Identify which cell holds the provided text, then report its [x, y] central coordinate. 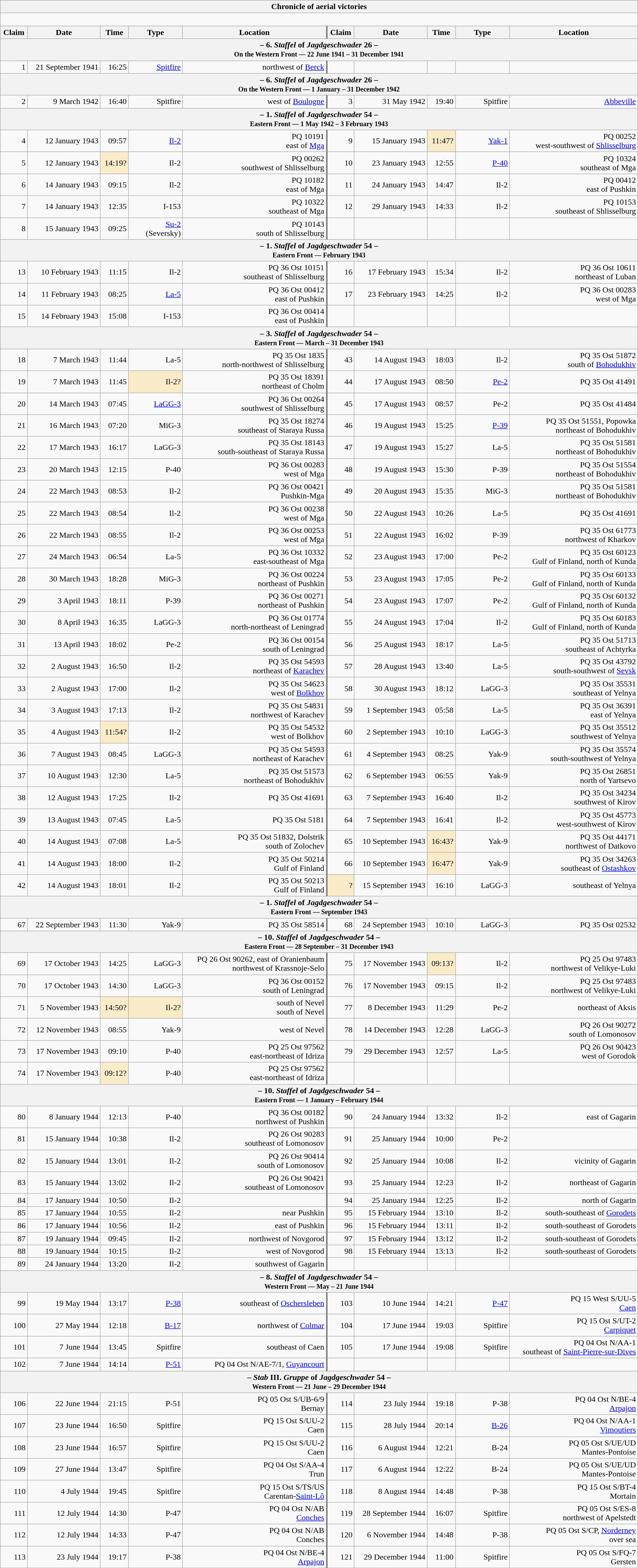
18:01 [114, 885]
PQ 35 Ost 26851 north of Yartsevo [573, 776]
PQ 35 Ost 41491 [573, 382]
– 6. Staffel of Jagdgeschwader 26 –On the Western Front — 22 June 1941 – 31 December 1941 [319, 50]
5 November 1943 [64, 1007]
PQ 35 Ost 50214Gulf of Finland [255, 863]
PQ 05 Ost S/FQ-7Gersten [573, 1557]
34 [14, 710]
12:22 [441, 1469]
– 1. Staffel of Jagdgeschwader 54 –Eastern Front — 1 May 1942 – 3 February 1943 [319, 119]
10:15 [114, 1251]
08:57 [441, 404]
52 [341, 557]
17:13 [114, 710]
20 March 1943 [64, 469]
11 [341, 184]
PQ 00252 west-southwest of Shlisselburg [573, 141]
28 September 1944 [391, 1513]
PQ 35 Ost 34234 southwest of Kirov [573, 797]
16 [341, 273]
PQ 35 Ost 43792 south-southwest of Sevsk [573, 666]
15 [14, 316]
12:57 [441, 1051]
92 [341, 1161]
PQ 35 Ost 54532 west of Bolkhov [255, 732]
PQ 15 Ost S/TS/USCarentan-Saint-Lô [255, 1491]
– 8. Staffel of Jagdgeschwader 54 –Western Front — May – 21 June 1944 [319, 1281]
PQ 05 Ost S/ES-8 northwest of Apelstedt [573, 1513]
PQ 35 Ost 51554northeast of Bohodukhiv [573, 469]
13:02 [114, 1182]
16:02 [441, 535]
08:53 [114, 491]
27 June 1944 [64, 1469]
16:25 [114, 67]
5 [14, 163]
PQ 35 Ost 58514 [255, 924]
12:18 [114, 1325]
east of Pushkin [255, 1225]
11:54? [114, 732]
17:07 [441, 601]
– Stab III. Gruppe of Jagdgeschwader 54 –Western Front — 21 June – 29 December 1944 [319, 1382]
12:21 [441, 1448]
PQ 35 Ost 51713 southeast of Achtyrka [573, 645]
PQ 35 Ost 5181 [255, 820]
PQ 00262 southwest of Shlisselburg [255, 163]
89 [14, 1264]
– 1. Staffel of Jagdgeschwader 54 –Eastern Front — September 1943 [319, 907]
– 10. Staffel of Jagdgeschwader 54 –Eastern Front — 1 January – February 1944 [319, 1095]
06:54 [114, 557]
87 [14, 1239]
northeast of Aksis [573, 1007]
14 December 1943 [391, 1030]
72 [14, 1030]
91 [341, 1139]
– 1. Staffel of Jagdgeschwader 54 –Eastern Front — February 1943 [319, 250]
Yak-1 [483, 141]
12:23 [441, 1182]
98 [341, 1251]
14:50? [114, 1007]
16:47? [441, 863]
PQ 35 Ost 51573northeast of Bohodukhiv [255, 776]
12:25 [441, 1200]
PQ 04 Ost N/AA-1southeast of Saint-Pierre-sur-Dives [573, 1347]
68 [341, 924]
6 November 1944 [391, 1535]
– 6. Staffel of Jagdgeschwader 26 –On the Western Front — 1 January – 31 December 1942 [319, 84]
PQ 26 Ost 90283 southeast of Lomonosov [255, 1139]
18:11 [114, 601]
20:14 [441, 1425]
51 [341, 535]
29 December 1944 [391, 1557]
12:28 [441, 1030]
16:57 [114, 1448]
13:45 [114, 1347]
13:17 [114, 1304]
PQ 26 Ost 90421 southeast of Lomonosov [255, 1182]
111 [14, 1513]
6 September 1943 [391, 776]
09:10 [114, 1051]
PQ 15 Ost S/UT-2Carpiquet [573, 1325]
13:12 [441, 1239]
19:45 [114, 1491]
114 [341, 1404]
B-26 [483, 1425]
64 [341, 820]
41 [14, 863]
10:08 [441, 1161]
30 [14, 622]
12 November 1943 [64, 1030]
70 [14, 986]
65 [341, 841]
44 [341, 382]
40 [14, 841]
77 [341, 1007]
58 [341, 688]
13 August 1943 [64, 820]
4 August 1943 [64, 732]
PQ 35 Ost 54623 west of Bolkhov [255, 688]
10 June 1944 [391, 1304]
31 May 1942 [391, 102]
14:47 [441, 184]
12:35 [114, 207]
102 [14, 1364]
9 [341, 141]
north of Gagarin [573, 1200]
PQ 36 Ost 00271 northeast of Pushkin [255, 601]
09:12? [114, 1073]
3 August 1943 [64, 710]
PQ 36 Ost 00152 south of Leningrad [255, 986]
4 [14, 141]
24 September 1943 [391, 924]
PQ 15 West S/UU-5Caen [573, 1304]
18:03 [441, 360]
26 [14, 535]
8 December 1943 [391, 1007]
8 January 1944 [64, 1117]
42 [14, 885]
31 [14, 645]
13:13 [441, 1251]
15:25 [441, 425]
PQ 35 Ost 60183Gulf of Finland, north of Kunda [573, 622]
PQ 10324 southeast of Mga [573, 163]
PQ 10191east of Mga [255, 141]
21:15 [114, 1404]
94 [341, 1200]
PQ 10182east of Mga [255, 184]
12:30 [114, 776]
10 February 1943 [64, 273]
2 [14, 102]
PQ 36 Ost 00264 southwest of Shlisselburg [255, 404]
10:38 [114, 1139]
12:55 [441, 163]
PQ 35 Ost 51872 south of Bohodukhiv [573, 360]
southeast of Oschersleben [255, 1304]
14:14 [114, 1364]
29 January 1943 [391, 207]
Su-2 (Seversky) [155, 228]
56 [341, 645]
24 January 1943 [391, 184]
108 [14, 1448]
66 [341, 863]
83 [14, 1182]
15:27 [441, 448]
PQ 36 Ost 00414 east of Pushkin [255, 316]
61 [341, 754]
07:20 [114, 425]
120 [341, 1535]
PQ 35 Ost 44171 northwest of Datkovo [573, 841]
53 [341, 579]
80 [14, 1117]
PQ 26 Ost 90262, east of Oranienbaum northwest of Krassnoje-Selo [255, 964]
1 September 1943 [391, 710]
PQ 10322 southeast of Mga [255, 207]
99 [14, 1304]
14 March 1943 [64, 404]
46 [341, 425]
12:13 [114, 1117]
48 [341, 469]
78 [341, 1030]
PQ 35 Ost 41484 [573, 404]
Chronicle of aerial victories [319, 7]
07:08 [114, 841]
PQ 35 Ost 36391 east of Yelnya [573, 710]
90 [341, 1117]
PQ 35 Ost 60133Gulf of Finland, north of Kunda [573, 579]
08:50 [441, 382]
PQ 35 Ost 18391 northeast of Cholm [255, 382]
28 August 1943 [391, 666]
11:44 [114, 360]
49 [341, 491]
109 [14, 1469]
PQ 36 Ost 00224 northeast of Pushkin [255, 579]
105 [341, 1347]
17 February 1943 [391, 273]
115 [341, 1425]
12:15 [114, 469]
19:40 [441, 102]
13:47 [114, 1469]
104 [341, 1325]
101 [14, 1347]
27 [14, 557]
67 [14, 924]
27 May 1944 [64, 1325]
73 [14, 1051]
PQ 35 Ost 50213Gulf of Finland [255, 885]
18:00 [114, 863]
PQ 05 Ost S/CP, Norderneyover sea [573, 1535]
23 January 1943 [391, 163]
PQ 35 Ost 54831 northwest of Karachev [255, 710]
15:35 [441, 491]
west of Novgorod [255, 1251]
PQ 15 Ost S/BT-4Mortain [573, 1491]
69 [14, 964]
3 April 1943 [64, 601]
20 August 1943 [391, 491]
38 [14, 797]
116 [341, 1448]
33 [14, 688]
PQ 35 Ost 02532 [573, 924]
vicinity of Gagarin [573, 1161]
19 [14, 382]
PQ 35 Ost 1835 north-northwest of Shlisselburg [255, 360]
PQ 26 Ost 90423 west of Gorodok [573, 1051]
13 [14, 273]
35 [14, 732]
15 September 1943 [391, 885]
PQ 36 Ost 10151southeast of Shlisselburg [255, 273]
11:47? [441, 141]
119 [341, 1513]
17 March 1943 [64, 448]
PQ 26 Ost 90414 south of Lomonosov [255, 1161]
PQ 36 Ost 00182 northwest of Pushkin [255, 1117]
110 [14, 1491]
PQ 35 Ost 51551, Popowkanortheast of Bohodukhiv [573, 425]
19 May 1944 [64, 1304]
PQ 04 Ost N/AA-1Vimoutiers [573, 1425]
east of Gagarin [573, 1117]
16:41 [441, 820]
10:00 [441, 1139]
PQ 36 Ost 01774 north-northeast of Leningrad [255, 622]
28 [14, 579]
3 [341, 102]
17:05 [441, 579]
71 [14, 1007]
near Pushkin [255, 1213]
43 [341, 360]
south of Nevelsouth of Nevel [255, 1007]
121 [341, 1557]
57 [341, 666]
20 [14, 404]
62 [341, 776]
PQ 10153southeast of Shlisselburg [573, 207]
19:03 [441, 1325]
55 [341, 622]
09:25 [114, 228]
10 [341, 163]
11:30 [114, 924]
23 February 1943 [391, 294]
39 [14, 820]
113 [14, 1557]
west of Nevel [255, 1030]
15:08 [114, 316]
25 [14, 513]
B-17 [155, 1325]
24 [14, 491]
11:29 [441, 1007]
14 February 1943 [64, 316]
93 [341, 1182]
16:35 [114, 622]
southeast of Caen [255, 1347]
100 [14, 1325]
southwest of Gagarin [255, 1264]
10:50 [114, 1200]
84 [14, 1200]
25 August 1943 [391, 645]
30 August 1943 [391, 688]
22 September 1943 [64, 924]
23 [14, 469]
45 [341, 404]
14:19? [114, 163]
7 August 1943 [64, 754]
– 3. Staffel of Jagdgeschwader 54 –Eastern Front — March – 31 December 1943 [319, 338]
36 [14, 754]
PQ 35 Ost 60132Gulf of Finland, north of Kunda [573, 601]
? [341, 885]
79 [341, 1051]
54 [341, 601]
24 August 1943 [391, 622]
PQ 10143south of Shlisselburg [255, 228]
08:54 [114, 513]
PQ 35 Ost 51832, Dolstrik south of Zolochev [255, 841]
06:55 [441, 776]
1 [14, 67]
northeast of Gagarin [573, 1182]
118 [341, 1491]
PQ 35 Ost 61773 northwest of Kharkov [573, 535]
103 [341, 1304]
12 [341, 207]
PQ 35 Ost 35574 south-southwest of Yelnya [573, 754]
24 March 1943 [64, 557]
82 [14, 1161]
11:00 [441, 1557]
PQ 35 Ost 18143 south-southeast of Staraya Russa [255, 448]
29 [14, 601]
PQ 35 Ost 34263 southeast of Ostashkov [573, 863]
30 March 1943 [64, 579]
95 [341, 1213]
PQ 35 Ost 60123Gulf of Finland, north of Kunda [573, 557]
21 September 1941 [64, 67]
13 April 1943 [64, 645]
117 [341, 1469]
09:57 [114, 141]
PQ 35 Ost 18274 southeast of Staraya Russa [255, 425]
PQ 36 Ost 10611 northeast of Luban [573, 273]
18:28 [114, 579]
28 July 1944 [391, 1425]
7 [14, 207]
11 February 1943 [64, 294]
47 [341, 448]
88 [14, 1251]
17:04 [441, 622]
10:56 [114, 1225]
21 [14, 425]
13:10 [441, 1213]
08:45 [114, 754]
59 [341, 710]
8 [14, 228]
75 [341, 964]
19:08 [441, 1347]
13:20 [114, 1264]
16:17 [114, 448]
8 April 1943 [64, 622]
18:12 [441, 688]
– 10. Staffel of Jagdgeschwader 54 –Eastern Front — 28 September – 31 December 1943 [319, 942]
PQ 36 Ost 10332 east-southeast of Mga [255, 557]
PQ 36 Ost 00238 west of Mga [255, 513]
10:26 [441, 513]
14 [14, 294]
14:21 [441, 1304]
PQ 04 Ost S/AA-4Trun [255, 1469]
76 [341, 986]
12 August 1943 [64, 797]
PQ 36 Ost 00412 east of Pushkin [255, 294]
18:17 [441, 645]
15:30 [441, 469]
97 [341, 1239]
6 [14, 184]
southeast of Yelnya [573, 885]
29 December 1943 [391, 1051]
60 [341, 732]
19:17 [114, 1557]
9 March 1942 [64, 102]
PQ 04 Ost N/AE-7/1, Guyancourt [255, 1364]
32 [14, 666]
PQ 00412 east of Pushkin [573, 184]
northwest of Berck [255, 67]
2 September 1943 [391, 732]
8 August 1944 [391, 1491]
107 [14, 1425]
PQ 36 Ost 00154 south of Leningrad [255, 645]
northwest of Novgorod [255, 1239]
west of Boulogne [255, 102]
22 June 1944 [64, 1404]
11:15 [114, 273]
112 [14, 1535]
22 [14, 448]
63 [341, 797]
4 September 1943 [391, 754]
16:07 [441, 1513]
16 March 1943 [64, 425]
96 [341, 1225]
09:45 [114, 1239]
13:11 [441, 1225]
50 [341, 513]
18:02 [114, 645]
86 [14, 1225]
85 [14, 1213]
10 August 1943 [64, 776]
Abbeville [573, 102]
16:43? [441, 841]
13:40 [441, 666]
PQ 05 Ost S/UB-6/9Bernay [255, 1404]
northwest of Colmar [255, 1325]
10:55 [114, 1213]
106 [14, 1404]
PQ 36 Ost 00421Pushkin-Mga [255, 491]
15:34 [441, 273]
74 [14, 1073]
4 July 1944 [64, 1491]
05:58 [441, 710]
PQ 26 Ost 90272 south of Lomonosov [573, 1030]
09:13? [441, 964]
19:18 [441, 1404]
PQ 35 Ost 35531 southeast of Yelnya [573, 688]
13:32 [441, 1117]
16:10 [441, 885]
37 [14, 776]
PQ 35 Ost 45773 west-southwest of Kirov [573, 820]
18 [14, 360]
11:45 [114, 382]
PQ 35 Ost 35512 southwest of Yelnya [573, 732]
13:01 [114, 1161]
17:25 [114, 797]
81 [14, 1139]
17 [341, 294]
PQ 36 Ost 00253 west of Mga [255, 535]
